From the cell containing the given text, extract its center point as (X, Y) coordinate. 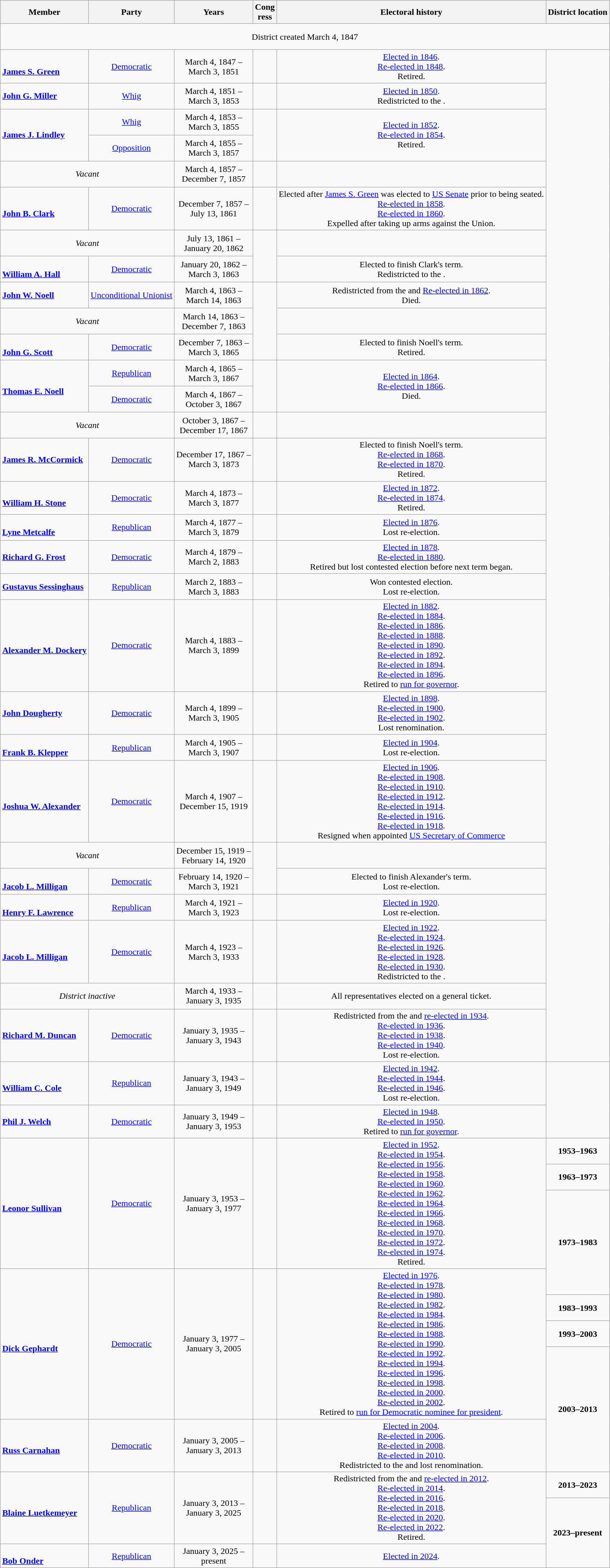
March 4, 1857 –December 7, 1857 (214, 174)
March 4, 1865 –March 3, 1867 (214, 373)
Elected in 1898.Re-elected in 1900.Re-elected in 1902.Lost renomination. (411, 713)
Redistricted from the and re-elected in 2012.Re-elected in 2014.Re-elected in 2016.Re-elected in 2018.Re-elected in 2020.Re-elected in 2022.Retired. (411, 1508)
January 3, 2013 –January 3, 2025 (214, 1508)
Redistricted from the and re-elected in 1934.Re-elected in 1936.Re-elected in 1938.Re-elected in 1940.Lost re-election. (411, 1035)
January 3, 2025 –present (214, 1556)
John G. Miller (45, 96)
1953–1963 (578, 1151)
March 4, 1921 –March 3, 1923 (214, 907)
March 4, 1851 –March 3, 1853 (214, 96)
January 3, 1935 –January 3, 1943 (214, 1035)
March 4, 1853 –March 3, 1855 (214, 122)
Elected to finish Noell's term.Retired. (411, 347)
John B. Clark (45, 209)
Unconditional Unionist (132, 295)
December 7, 1863 –March 3, 1865 (214, 347)
Redistricted from the and Re-elected in 1862.Died. (411, 295)
1983–1993 (578, 1308)
December 7, 1857 –July 13, 1861 (214, 209)
March 4, 1873 –March 3, 1877 (214, 498)
2023–present (578, 1533)
Elected in 1850.Redistricted to the . (411, 96)
July 13, 1861 –January 20, 1862 (214, 243)
Lyne Metcalfe (45, 527)
Frank B. Klepper (45, 747)
Congress (265, 12)
January 3, 2005 –January 3, 2013 (214, 1446)
1963–1973 (578, 1177)
Elected to finish Noell's term.Re-elected in 1868.Re-elected in 1870.Retired. (411, 459)
Gustavus Sessinghaus (45, 587)
Richard M. Duncan (45, 1035)
Elected in 1948.Re-elected in 1950.Retired to run for governor. (411, 1121)
March 2, 1883 –March 3, 1883 (214, 587)
1993–2003 (578, 1334)
Elected in 1864.Re-elected in 1866.Died. (411, 386)
March 4, 1879 –March 2, 1883 (214, 557)
Won contested election.Lost re-election. (411, 587)
January 3, 1949 –January 3, 1953 (214, 1121)
Blaine Luetkemeyer (45, 1508)
Elected in 1876.Lost re-election. (411, 527)
Elected in 1904.Lost re-election. (411, 747)
Elected to finish Clark's term.Redistricted to the . (411, 269)
William H. Stone (45, 498)
2013–2023 (578, 1485)
Thomas E. Noell (45, 386)
March 4, 1863 –March 14, 1863 (214, 295)
Elected in 1878.Re-elected in 1880.Retired but lost contested election before next term began. (411, 557)
Bob Onder (45, 1556)
Elected in 2004.Re-elected in 2006.Re-elected in 2008.Re-elected in 2010.Redistricted to the and lost renomination. (411, 1446)
March 4, 1877 –March 3, 1879 (214, 527)
March 4, 1933 –January 3, 1935 (214, 996)
March 4, 1923 –March 3, 1933 (214, 951)
October 3, 1867 –December 17, 1867 (214, 425)
Joshua W. Alexander (45, 801)
Leonor Sullivan (45, 1204)
January 3, 1977 –January 3, 2005 (214, 1344)
All representatives elected on a general ticket. (411, 996)
James R. McCormick (45, 459)
James S. Green (45, 66)
March 4, 1883 –March 3, 1899 (214, 645)
March 4, 1905 –March 3, 1907 (214, 747)
Party (132, 12)
January 3, 1953 –January 3, 1977 (214, 1204)
Dick Gephardt (45, 1344)
March 14, 1863 –December 7, 1863 (214, 321)
James J. Lindley (45, 135)
January 20, 1862 –March 3, 1863 (214, 269)
William A. Hall (45, 269)
January 3, 1943 –January 3, 1949 (214, 1083)
Elected in 1872.Re-elected in 1874.Retired. (411, 498)
Elected in 1852.Re-elected in 1854.Retired. (411, 135)
District created March 4, 1847 (305, 37)
Russ Carnahan (45, 1446)
Richard G. Frost (45, 557)
March 4, 1867 –October 3, 1867 (214, 399)
Henry F. Lawrence (45, 907)
Member (45, 12)
Years (214, 12)
Elected in 1846.Re-elected in 1848.Retired. (411, 66)
Alexander M. Dockery (45, 645)
March 4, 1899 –March 3, 1905 (214, 713)
February 14, 1920 –March 3, 1921 (214, 881)
December 17, 1867 –March 3, 1873 (214, 459)
Elected in 1942.Re-elected in 1944.Re-elected in 1946.Lost re-election. (411, 1083)
Elected in 1922.Re-elected in 1924.Re-elected in 1926.Re-elected in 1928.Re-elected in 1930.Redistricted to the . (411, 951)
Elected in 2024. (411, 1556)
District location (578, 12)
December 15, 1919 –February 14, 1920 (214, 855)
March 4, 1847 –March 3, 1851 (214, 66)
John W. Noell (45, 295)
Elected to finish Alexander's term.Lost re-election. (411, 881)
Electoral history (411, 12)
Elected in 1920.Lost re-election. (411, 907)
Opposition (132, 148)
March 4, 1855 –March 3, 1857 (214, 148)
John G. Scott (45, 347)
William C. Cole (45, 1083)
March 4, 1907 –December 15, 1919 (214, 801)
Phil J. Welch (45, 1121)
District inactive (87, 996)
1973–1983 (578, 1243)
John Dougherty (45, 713)
2003–2013 (578, 1409)
